Pinpoint the cell where the given text exists, returning its [X, Y] midpoint coordinate. 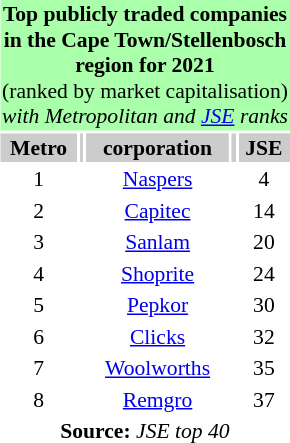
Sanlam [158, 243]
Shoprite [158, 274]
Woolworths [158, 369]
7 [38, 369]
8 [38, 400]
3 [38, 243]
JSE [264, 148]
20 [264, 243]
corporation [158, 148]
5 [38, 306]
Naspers [158, 180]
Metro [38, 148]
30 [264, 306]
Capitec [158, 211]
37 [264, 400]
35 [264, 369]
6 [38, 337]
Remgro [158, 400]
Top publicly traded companiesin the Cape Town/Stellenboschregion for 2021(ranked by market capitalisation)with Metropolitan and JSE ranks [144, 66]
Pepkor [158, 306]
2 [38, 211]
32 [264, 337]
14 [264, 211]
24 [264, 274]
Clicks [158, 337]
1 [38, 180]
